Capture the cell that displays the provided text and extract its [X, Y] central coordinate. 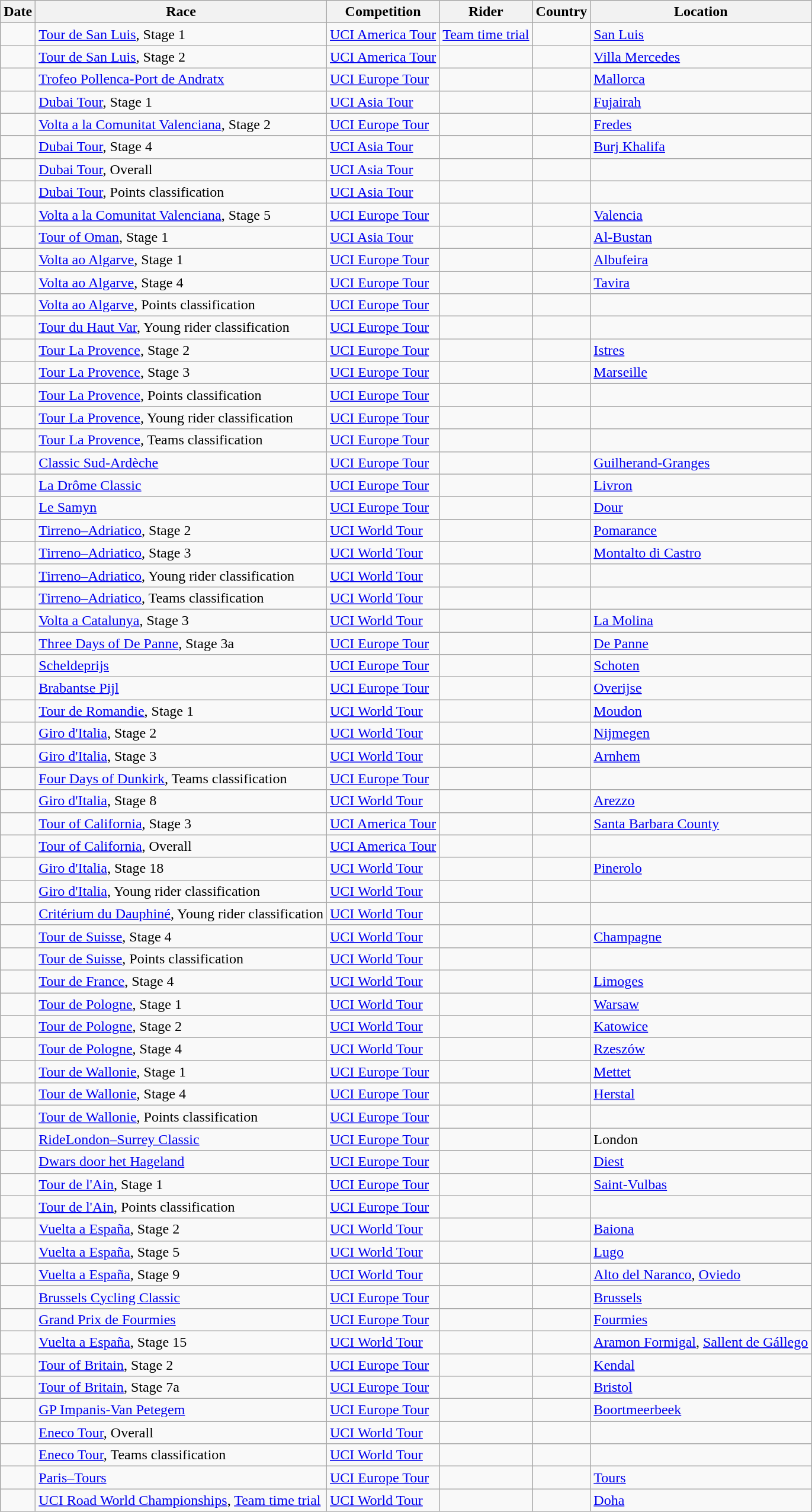
Tour La Provence, Stage 2 [181, 350]
Giro d'Italia, Stage 3 [181, 756]
London [701, 1139]
Aramon Formigal, Sallent de Gállego [701, 1342]
Santa Barbara County [701, 824]
Volta ao Algarve, Stage 4 [181, 283]
Brabantse Pijl [181, 688]
Pomarance [701, 530]
Rzeszów [701, 1049]
Marseille [701, 373]
Albufeira [701, 260]
Tour de Pologne, Stage 2 [181, 1027]
Tour de Wallonie, Stage 4 [181, 1094]
Tour of Britain, Stage 7a [181, 1388]
Istres [701, 350]
Mettet [701, 1072]
Tour de Pologne, Stage 1 [181, 1004]
Volta a Catalunya, Stage 3 [181, 620]
Dubai Tour, Points classification [181, 192]
Grand Prix de Fourmies [181, 1319]
Vuelta a España, Stage 2 [181, 1229]
Country [561, 12]
Giro d'Italia, Stage 18 [181, 869]
San Luis [701, 34]
Tours [701, 1478]
Nijmegen [701, 733]
Dwars door het Hageland [181, 1162]
Champagne [701, 936]
La Molina [701, 620]
Villa Mercedes [701, 57]
Tour de Wallonie, Points classification [181, 1117]
Tour de France, Stage 4 [181, 981]
Tavira [701, 283]
Giro d'Italia, Stage 8 [181, 801]
Brussels Cycling Classic [181, 1297]
Valencia [701, 214]
Tour La Provence, Young rider classification [181, 418]
Paris–Tours [181, 1478]
Trofeo Pollenca-Port de Andratx [181, 79]
Eneco Tour, Overall [181, 1433]
Tour du Haut Var, Young rider classification [181, 328]
Dubai Tour, Stage 4 [181, 147]
Vuelta a España, Stage 5 [181, 1252]
Tour of Oman, Stage 1 [181, 237]
Volta a la Comunitat Valenciana, Stage 2 [181, 124]
Location [701, 12]
Tirreno–Adriatico, Teams classification [181, 598]
Volta ao Algarve, Stage 1 [181, 260]
Arnhem [701, 756]
Montalto di Castro [701, 553]
Brussels [701, 1297]
Tour de San Luis, Stage 1 [181, 34]
Vuelta a España, Stage 9 [181, 1274]
Team time trial [486, 34]
Baiona [701, 1229]
Katowice [701, 1027]
Pinerolo [701, 869]
Tour de l'Ain, Points classification [181, 1207]
Tour La Provence, Points classification [181, 395]
Tour de Wallonie, Stage 1 [181, 1072]
Scheldeprijs [181, 666]
Burj Khalifa [701, 147]
Lugo [701, 1252]
GP Impanis-Van Petegem [181, 1410]
Fujairah [701, 102]
Tour de Suisse, Stage 4 [181, 936]
Giro d'Italia, Young rider classification [181, 891]
Competition [383, 12]
Alto del Naranco, Oviedo [701, 1274]
De Panne [701, 643]
Bristol [701, 1388]
RideLondon–Surrey Classic [181, 1139]
Tour La Provence, Teams classification [181, 440]
Tirreno–Adriatico, Stage 3 [181, 553]
Classic Sud-Ardèche [181, 463]
Diest [701, 1162]
Tour de Romandie, Stage 1 [181, 711]
Herstal [701, 1094]
Overijse [701, 688]
Volta a la Comunitat Valenciana, Stage 5 [181, 214]
Dubai Tour, Overall [181, 169]
Volta ao Algarve, Points classification [181, 305]
Three Days of De Panne, Stage 3a [181, 643]
Limoges [701, 981]
Boortmeerbeek [701, 1410]
Tour de Pologne, Stage 4 [181, 1049]
Saint-Vulbas [701, 1184]
Tour de Suisse, Points classification [181, 959]
Tour of California, Overall [181, 846]
Tour de San Luis, Stage 2 [181, 57]
Tour of California, Stage 3 [181, 824]
Vuelta a España, Stage 15 [181, 1342]
Tour of Britain, Stage 2 [181, 1364]
Arezzo [701, 801]
Fredes [701, 124]
Livron [701, 485]
Fourmies [701, 1319]
Rider [486, 12]
Guilherand-Granges [701, 463]
Tirreno–Adriatico, Stage 2 [181, 530]
Dour [701, 508]
Critérium du Dauphiné, Young rider classification [181, 914]
Race [181, 12]
Eneco Tour, Teams classification [181, 1455]
Date [18, 12]
Kendal [701, 1364]
La Drôme Classic [181, 485]
Moudon [701, 711]
Le Samyn [181, 508]
Giro d'Italia, Stage 2 [181, 733]
Al-Bustan [701, 237]
Schoten [701, 666]
Tour La Provence, Stage 3 [181, 373]
Tour de l'Ain, Stage 1 [181, 1184]
Four Days of Dunkirk, Teams classification [181, 779]
Tirreno–Adriatico, Young rider classification [181, 575]
Mallorca [701, 79]
Doha [701, 1500]
Warsaw [701, 1004]
Dubai Tour, Stage 1 [181, 102]
UCI Road World Championships, Team time trial [181, 1500]
